Find where the given text appears and provide that cell's center as (x, y) coordinate. 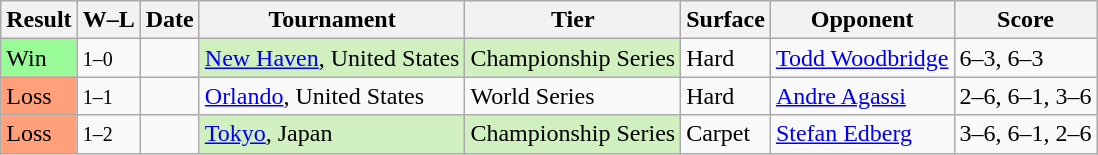
New Haven, United States (332, 58)
Andre Agassi (862, 96)
6–3, 6–3 (1026, 58)
Score (1026, 20)
Orlando, United States (332, 96)
Stefan Edberg (862, 134)
Todd Woodbridge (862, 58)
Tier (573, 20)
1–2 (108, 134)
3–6, 6–1, 2–6 (1026, 134)
Tokyo, Japan (332, 134)
1–1 (108, 96)
Tournament (332, 20)
Carpet (726, 134)
1–0 (108, 58)
Date (170, 20)
Opponent (862, 20)
World Series (573, 96)
Result (39, 20)
2–6, 6–1, 3–6 (1026, 96)
Surface (726, 20)
W–L (108, 20)
Win (39, 58)
